Determine the (X, Y) coordinate at the center of the cell enclosing the given text.  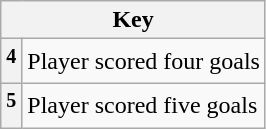
Player scored five goals (144, 106)
Key (134, 20)
4 (12, 62)
Player scored four goals (144, 62)
5 (12, 106)
